Extract the (x, y) coordinate from the center of the cell holding the provided text.  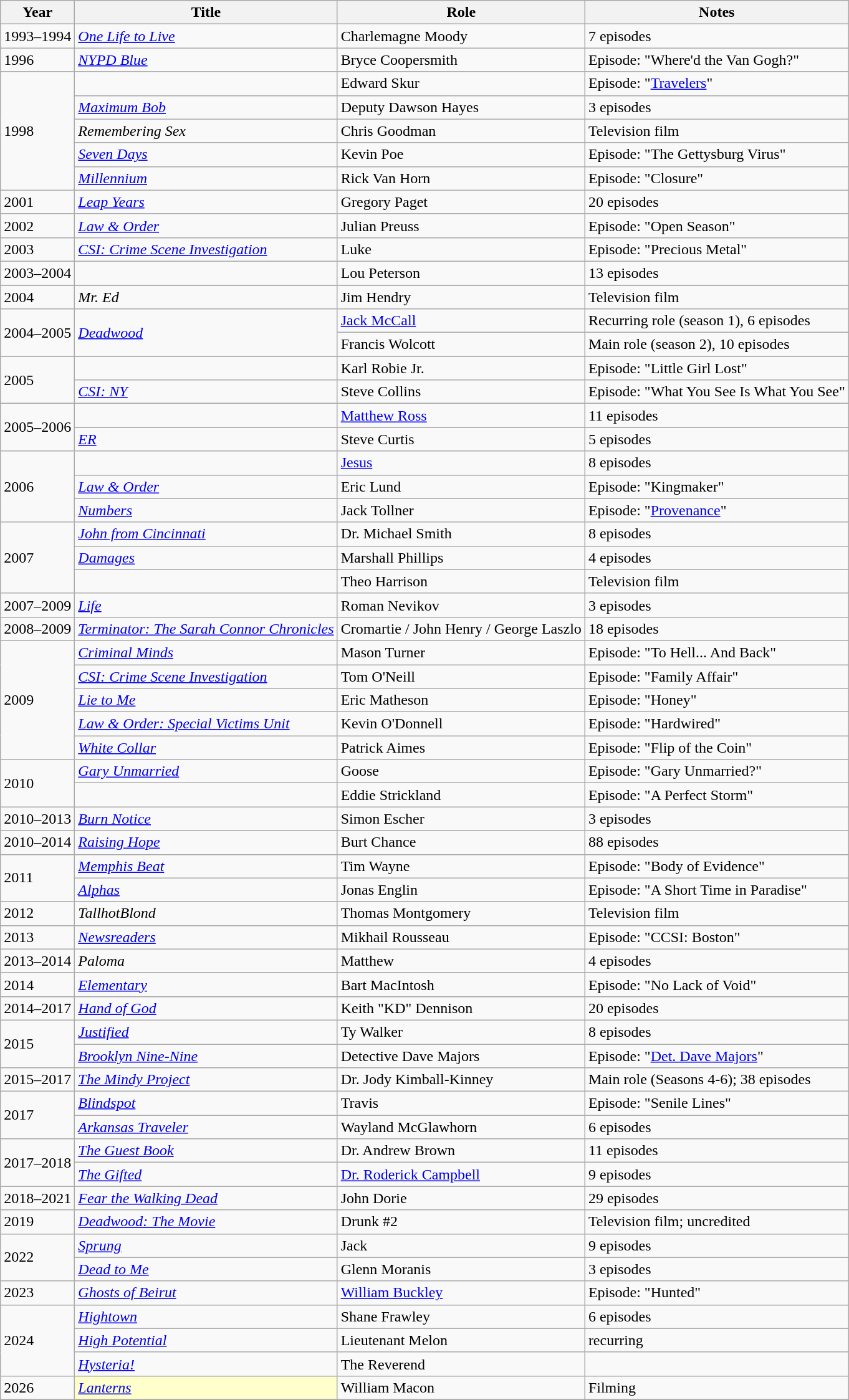
Maximum Bob (206, 107)
TallhotBlond (206, 913)
Cromartie / John Henry / George Laszlo (461, 629)
Karl Robie Jr. (461, 368)
Tom O'Neill (461, 676)
2013–2014 (37, 961)
Jim Hendry (461, 297)
29 episodes (717, 1198)
Hysteria! (206, 1364)
Kevin O'Donnell (461, 724)
Simon Escher (461, 819)
2008–2009 (37, 629)
Recurring role (season 1), 6 episodes (717, 321)
2010 (37, 783)
Hand of God (206, 1008)
Episode: "Flip of the Coin" (717, 748)
ER (206, 439)
Brooklyn Nine-Nine (206, 1056)
Francis Wolcott (461, 345)
The Mindy Project (206, 1080)
Julian Preuss (461, 226)
Newsreaders (206, 937)
2009 (37, 700)
2007–2009 (37, 605)
Eddie Strickland (461, 795)
NYPD Blue (206, 60)
The Guest Book (206, 1151)
2022 (37, 1257)
Thomas Montgomery (461, 913)
Marshall Phillips (461, 558)
Drunk #2 (461, 1222)
Steve Curtis (461, 439)
Dead to Me (206, 1269)
Keith "KD" Dennison (461, 1008)
Tim Wayne (461, 866)
88 episodes (717, 842)
Episode: "Provenance" (717, 510)
Paloma (206, 961)
18 episodes (717, 629)
Episode: "The Gettysburg Virus" (717, 155)
2014 (37, 984)
Episode: "Kingmaker" (717, 487)
Episode: "To Hell... And Back" (717, 652)
One Life to Live (206, 36)
2010–2014 (37, 842)
2015 (37, 1044)
Main role (season 2), 10 episodes (717, 345)
Justified (206, 1032)
Leap Years (206, 202)
2011 (37, 878)
Memphis Beat (206, 866)
2026 (37, 1388)
Damages (206, 558)
Episode: "What You See Is What You See" (717, 392)
Matthew (461, 961)
2005 (37, 380)
Dr. Jody Kimball-Kinney (461, 1080)
Episode: "Travelers" (717, 83)
Mason Turner (461, 652)
Notes (717, 12)
Title (206, 12)
Elementary (206, 984)
Episode: "A Perfect Storm" (717, 795)
Shane Frawley (461, 1317)
Episode: "Where'd the Van Gogh?" (717, 60)
Matthew Ross (461, 416)
Luke (461, 249)
5 episodes (717, 439)
William Macon (461, 1388)
Bart MacIntosh (461, 984)
Millennium (206, 178)
2017 (37, 1115)
Mr. Ed (206, 297)
Theo Harrison (461, 581)
Main role (Seasons 4-6); 38 episodes (717, 1080)
Law & Order: Special Victims Unit (206, 724)
Jack (461, 1245)
2007 (37, 558)
Glenn Moranis (461, 1269)
2023 (37, 1293)
Role (461, 12)
13 episodes (717, 273)
Filming (717, 1388)
Lie to Me (206, 700)
Episode: "Det. Dave Majors" (717, 1056)
Detective Dave Majors (461, 1056)
High Potential (206, 1340)
Fear the Walking Dead (206, 1198)
2005–2006 (37, 427)
Ty Walker (461, 1032)
2003 (37, 249)
Jack McCall (461, 321)
Alphas (206, 890)
1998 (37, 131)
Burn Notice (206, 819)
Television film; uncredited (717, 1222)
2010–2013 (37, 819)
Episode: "Closure" (717, 178)
2017–2018 (37, 1163)
Arkansas Traveler (206, 1127)
7 episodes (717, 36)
2015–2017 (37, 1080)
Jesus (461, 463)
Rick Van Horn (461, 178)
2003–2004 (37, 273)
Life (206, 605)
1996 (37, 60)
2004–2005 (37, 333)
Year (37, 12)
The Reverend (461, 1364)
2018–2021 (37, 1198)
Criminal Minds (206, 652)
Jonas Englin (461, 890)
2024 (37, 1340)
Eric Lund (461, 487)
Episode: "Senile Lines" (717, 1103)
2006 (37, 487)
recurring (717, 1340)
2004 (37, 297)
Dr. Andrew Brown (461, 1151)
Gary Unmarried (206, 771)
Eric Matheson (461, 700)
Episode: "Little Girl Lost" (717, 368)
2001 (37, 202)
Patrick Aimes (461, 748)
2013 (37, 937)
Episode: "Open Season" (717, 226)
Jack Tollner (461, 510)
Terminator: The Sarah Connor Chronicles (206, 629)
2002 (37, 226)
Travis (461, 1103)
Numbers (206, 510)
Kevin Poe (461, 155)
Seven Days (206, 155)
Lanterns (206, 1388)
Roman Nevikov (461, 605)
1993–1994 (37, 36)
Burt Chance (461, 842)
Episode: "Gary Unmarried?" (717, 771)
Deadwood: The Movie (206, 1222)
CSI: NY (206, 392)
Episode: "CCSI: Boston" (717, 937)
The Gifted (206, 1174)
Deadwood (206, 333)
Goose (461, 771)
Episode: "A Short Time in Paradise" (717, 890)
Mikhail Rousseau (461, 937)
Ghosts of Beirut (206, 1293)
Hightown (206, 1317)
Episode: "Hardwired" (717, 724)
2019 (37, 1222)
Episode: "Body of Evidence" (717, 866)
Episode: "Family Affair" (717, 676)
Episode: "No Lack of Void" (717, 984)
Gregory Paget (461, 202)
Raising Hope (206, 842)
Episode: "Honey" (717, 700)
William Buckley (461, 1293)
Deputy Dawson Hayes (461, 107)
2014–2017 (37, 1008)
Sprung (206, 1245)
Lieutenant Melon (461, 1340)
Remembering Sex (206, 131)
2012 (37, 913)
Dr. Roderick Campbell (461, 1174)
Episode: "Hunted" (717, 1293)
Steve Collins (461, 392)
Blindspot (206, 1103)
John from Cincinnati (206, 534)
Charlemagne Moody (461, 36)
Episode: "Precious Metal" (717, 249)
Edward Skur (461, 83)
Dr. Michael Smith (461, 534)
Bryce Coopersmith (461, 60)
White Collar (206, 748)
John Dorie (461, 1198)
Lou Peterson (461, 273)
Chris Goodman (461, 131)
Wayland McGlawhorn (461, 1127)
